Pinpoint the cell where the given text exists, returning its [x, y] midpoint coordinate. 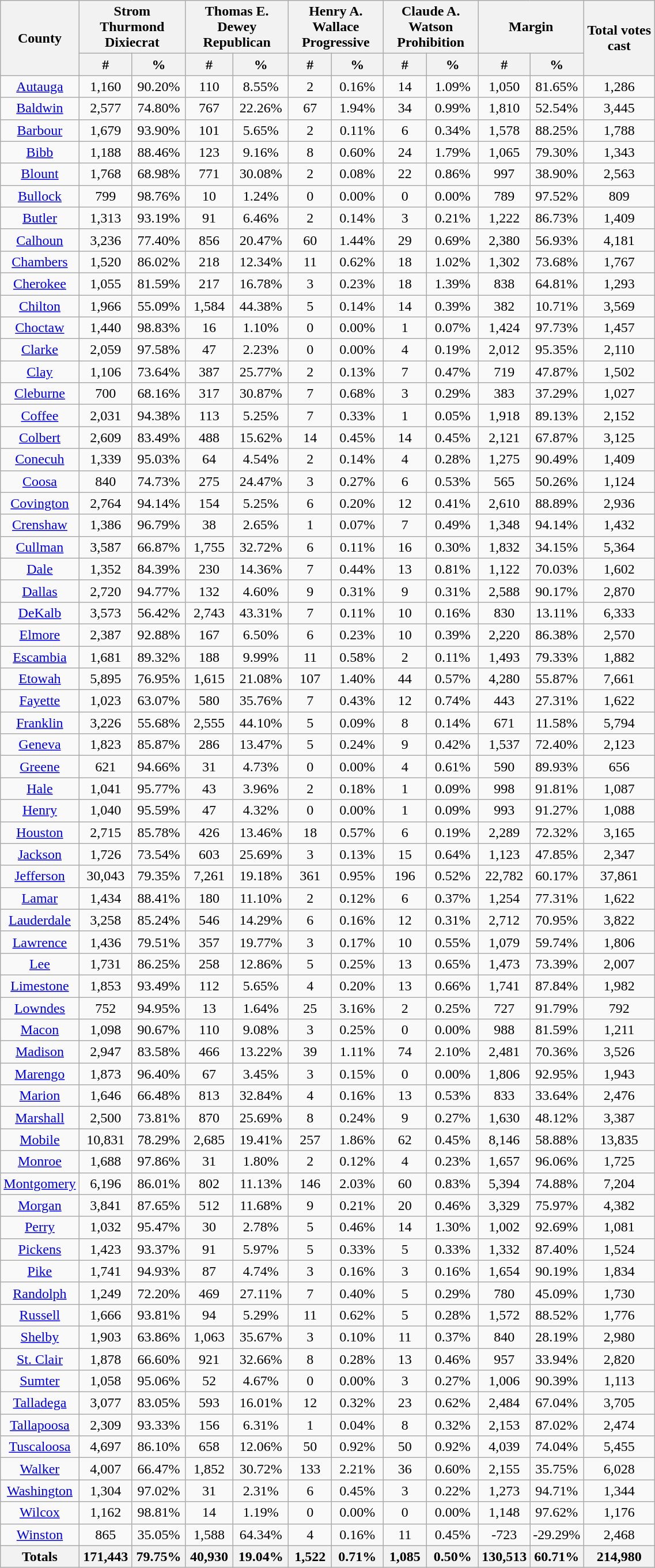
72.20% [158, 1293]
865 [105, 1535]
5,364 [619, 547]
Dale [40, 569]
Monroe [40, 1162]
1,058 [105, 1381]
3,569 [619, 306]
1,113 [619, 1381]
87.84% [556, 986]
11.58% [556, 723]
1,065 [505, 152]
0.71% [357, 1556]
95.06% [158, 1381]
5,895 [105, 679]
1,106 [105, 372]
91.79% [556, 1008]
Walker [40, 1469]
0.47% [453, 372]
6,333 [619, 613]
2,936 [619, 503]
3,841 [105, 1205]
4.74% [261, 1271]
55.87% [556, 679]
1,302 [505, 262]
1.24% [261, 196]
4,181 [619, 240]
94 [210, 1315]
6.50% [261, 635]
98.76% [158, 196]
86.10% [158, 1447]
-723 [505, 1535]
382 [505, 306]
70.36% [556, 1052]
1,768 [105, 174]
957 [505, 1359]
Baldwin [40, 108]
72.32% [556, 832]
Dallas [40, 591]
34 [405, 108]
1,352 [105, 569]
88.89% [556, 503]
1,344 [619, 1491]
217 [210, 284]
2,980 [619, 1337]
2,153 [505, 1425]
89.93% [556, 767]
94.66% [158, 767]
132 [210, 591]
48.12% [556, 1118]
2,110 [619, 350]
62 [405, 1140]
2.65% [261, 525]
73.39% [556, 964]
Fayette [40, 701]
1,040 [105, 811]
1,348 [505, 525]
1,834 [619, 1271]
1,122 [505, 569]
2,500 [105, 1118]
Etowah [40, 679]
83.49% [158, 438]
35.75% [556, 1469]
Lee [40, 964]
3,822 [619, 920]
Thomas E. DeweyRepublican [237, 27]
1,810 [505, 108]
0.81% [453, 569]
Henry A. WallaceProgressive [336, 27]
74.80% [158, 108]
16.78% [261, 284]
3,526 [619, 1052]
0.86% [453, 174]
Margin [531, 27]
2,743 [210, 613]
1,440 [105, 328]
3,165 [619, 832]
214,980 [619, 1556]
19.18% [261, 876]
44 [405, 679]
58.88% [556, 1140]
1,502 [619, 372]
767 [210, 108]
73.68% [556, 262]
2,720 [105, 591]
44.38% [261, 306]
30,043 [105, 876]
2,059 [105, 350]
1,085 [405, 1556]
2.78% [261, 1227]
14.36% [261, 569]
0.74% [453, 701]
Bibb [40, 152]
196 [405, 876]
33.64% [556, 1096]
4.54% [261, 459]
Jefferson [40, 876]
1,853 [105, 986]
1,776 [619, 1315]
27.11% [261, 1293]
0.68% [357, 394]
67.87% [556, 438]
1,275 [505, 459]
88.41% [158, 898]
2,820 [619, 1359]
89.32% [158, 657]
Claude A. WatsonProhibition [431, 27]
1,522 [310, 1556]
93.33% [158, 1425]
88.25% [556, 130]
37.29% [556, 394]
257 [310, 1140]
780 [505, 1293]
Tuscaloosa [40, 1447]
2,610 [505, 503]
1.39% [453, 284]
0.17% [357, 942]
Geneva [40, 745]
94.95% [158, 1008]
1,124 [619, 481]
2,764 [105, 503]
1,343 [619, 152]
9.99% [261, 657]
3,236 [105, 240]
1.19% [261, 1513]
15.62% [261, 438]
154 [210, 503]
Franklin [40, 723]
3,573 [105, 613]
546 [210, 920]
1,788 [619, 130]
81.65% [556, 86]
671 [505, 723]
1,943 [619, 1074]
88.46% [158, 152]
1,882 [619, 657]
0.42% [453, 745]
1.02% [453, 262]
4.60% [261, 591]
1,081 [619, 1227]
3,226 [105, 723]
1,457 [619, 328]
Autauga [40, 86]
1,339 [105, 459]
146 [310, 1183]
593 [210, 1403]
1,982 [619, 986]
47.85% [556, 854]
90.39% [556, 1381]
1,615 [210, 679]
1,160 [105, 86]
856 [210, 240]
357 [210, 942]
3.96% [261, 789]
1,386 [105, 525]
Shelby [40, 1337]
66.47% [158, 1469]
94.77% [158, 591]
Randolph [40, 1293]
1,424 [505, 328]
59.74% [556, 942]
Mobile [40, 1140]
13.11% [556, 613]
0.18% [357, 789]
2,712 [505, 920]
75.97% [556, 1205]
24 [405, 152]
87 [210, 1271]
2,555 [210, 723]
63.86% [158, 1337]
96.40% [158, 1074]
2,387 [105, 635]
1,666 [105, 1315]
658 [210, 1447]
98.81% [158, 1513]
66.48% [158, 1096]
Cherokee [40, 284]
0.49% [453, 525]
52.54% [556, 108]
1,123 [505, 854]
85.24% [158, 920]
426 [210, 832]
719 [505, 372]
5,394 [505, 1183]
25.77% [261, 372]
1,087 [619, 789]
1.86% [357, 1140]
1,584 [210, 306]
73.64% [158, 372]
1,537 [505, 745]
0.50% [453, 1556]
112 [210, 986]
1,211 [619, 1030]
70.95% [556, 920]
4.67% [261, 1381]
2,481 [505, 1052]
29 [405, 240]
92.95% [556, 1074]
1,436 [105, 942]
Macon [40, 1030]
0.65% [453, 964]
5,794 [619, 723]
Washington [40, 1491]
11.68% [261, 1205]
Lawrence [40, 942]
9.16% [261, 152]
30.72% [261, 1469]
1,688 [105, 1162]
97.58% [158, 350]
13,835 [619, 1140]
4,280 [505, 679]
1,006 [505, 1381]
39 [310, 1052]
79.35% [158, 876]
838 [505, 284]
Marshall [40, 1118]
1,188 [105, 152]
1,222 [505, 218]
60.17% [556, 876]
2.21% [357, 1469]
30.87% [261, 394]
0.61% [453, 767]
2,123 [619, 745]
10,831 [105, 1140]
85.87% [158, 745]
1,293 [619, 284]
96.06% [556, 1162]
97.52% [556, 196]
36 [405, 1469]
101 [210, 130]
56.93% [556, 240]
1,473 [505, 964]
6,196 [105, 1183]
79.51% [158, 942]
Sumter [40, 1381]
2,588 [505, 591]
2,715 [105, 832]
72.40% [556, 745]
1,032 [105, 1227]
60.71% [556, 1556]
5.97% [261, 1249]
78.29% [158, 1140]
86.02% [158, 262]
4,382 [619, 1205]
2,380 [505, 240]
97.86% [158, 1162]
2,031 [105, 416]
0.04% [357, 1425]
0.66% [453, 986]
92.69% [556, 1227]
2,220 [505, 635]
10.71% [556, 306]
19.04% [261, 1556]
1,679 [105, 130]
383 [505, 394]
1.80% [261, 1162]
1,852 [210, 1469]
133 [310, 1469]
0.41% [453, 503]
38.90% [556, 174]
20.47% [261, 240]
90.19% [556, 1271]
90.67% [158, 1030]
Montgomery [40, 1183]
2.03% [357, 1183]
1,630 [505, 1118]
0.44% [357, 569]
12.06% [261, 1447]
317 [210, 394]
95.59% [158, 811]
993 [505, 811]
St. Clair [40, 1359]
52 [210, 1381]
22 [405, 174]
37,861 [619, 876]
1,434 [105, 898]
67.04% [556, 1403]
2,468 [619, 1535]
32.66% [261, 1359]
97.73% [556, 328]
32.72% [261, 547]
2,947 [105, 1052]
4.32% [261, 811]
7,261 [210, 876]
1,578 [505, 130]
93.19% [158, 218]
286 [210, 745]
-29.29% [556, 1535]
32.84% [261, 1096]
Calhoun [40, 240]
22,782 [505, 876]
2.31% [261, 1491]
27.31% [556, 701]
87.65% [158, 1205]
92.88% [158, 635]
20 [405, 1205]
6.46% [261, 218]
0.08% [357, 174]
1,767 [619, 262]
79.30% [556, 152]
DeKalb [40, 613]
1.10% [261, 328]
830 [505, 613]
2,155 [505, 1469]
Bullock [40, 196]
3,258 [105, 920]
8.55% [261, 86]
55.09% [158, 306]
771 [210, 174]
Chambers [40, 262]
387 [210, 372]
3,705 [619, 1403]
6,028 [619, 1469]
1,873 [105, 1074]
68.98% [158, 174]
1,903 [105, 1337]
23 [405, 1403]
789 [505, 196]
833 [505, 1096]
2,685 [210, 1140]
35.67% [261, 1337]
Marion [40, 1096]
2,870 [619, 591]
25 [310, 1008]
488 [210, 438]
Escambia [40, 657]
Elmore [40, 635]
0.05% [453, 416]
76.95% [158, 679]
73.54% [158, 854]
1,079 [505, 942]
45.09% [556, 1293]
2,289 [505, 832]
1,088 [619, 811]
86.73% [556, 218]
93.90% [158, 130]
3,077 [105, 1403]
0.52% [453, 876]
Marengo [40, 1074]
35.76% [261, 701]
Tallapoosa [40, 1425]
0.55% [453, 942]
4,039 [505, 1447]
1.09% [453, 86]
95.77% [158, 789]
Pike [40, 1271]
55.68% [158, 723]
Clay [40, 372]
44.10% [261, 723]
93.49% [158, 986]
30.08% [261, 174]
0.43% [357, 701]
1.40% [357, 679]
0.22% [453, 1491]
74 [405, 1052]
1,681 [105, 657]
1,041 [105, 789]
130,513 [505, 1556]
90.20% [158, 86]
35.05% [158, 1535]
Covington [40, 503]
1,148 [505, 1513]
1,023 [105, 701]
56.42% [158, 613]
93.37% [158, 1249]
123 [210, 152]
40,930 [210, 1556]
79.75% [158, 1556]
1.30% [453, 1227]
1.94% [357, 108]
792 [619, 1008]
38 [210, 525]
19.77% [261, 942]
1,493 [505, 657]
752 [105, 1008]
1,878 [105, 1359]
Clarke [40, 350]
74.04% [556, 1447]
2,474 [619, 1425]
Houston [40, 832]
66.87% [158, 547]
84.39% [158, 569]
83.05% [158, 1403]
466 [210, 1052]
443 [505, 701]
1,725 [619, 1162]
218 [210, 262]
2,007 [619, 964]
5.29% [261, 1315]
11.13% [261, 1183]
91.27% [556, 811]
19.41% [261, 1140]
2,563 [619, 174]
7,204 [619, 1183]
2,347 [619, 854]
43.31% [261, 613]
230 [210, 569]
1,063 [210, 1337]
3,329 [505, 1205]
2,012 [505, 350]
Total votes cast [619, 38]
70.03% [556, 569]
Cullman [40, 547]
1,304 [105, 1491]
1.64% [261, 1008]
113 [210, 416]
621 [105, 767]
0.30% [453, 547]
1,918 [505, 416]
2,121 [505, 438]
77.40% [158, 240]
90.17% [556, 591]
107 [310, 679]
1.11% [357, 1052]
95.47% [158, 1227]
1,332 [505, 1249]
1,755 [210, 547]
1,002 [505, 1227]
Limestone [40, 986]
Jackson [40, 854]
Winston [40, 1535]
3,125 [619, 438]
97.62% [556, 1513]
County [40, 38]
33.94% [556, 1359]
34.15% [556, 547]
1,572 [505, 1315]
89.13% [556, 416]
565 [505, 481]
Butler [40, 218]
167 [210, 635]
Totals [40, 1556]
6.31% [261, 1425]
3.45% [261, 1074]
258 [210, 964]
68.16% [158, 394]
64.81% [556, 284]
361 [310, 876]
98.83% [158, 328]
1,055 [105, 284]
1,588 [210, 1535]
171,443 [105, 1556]
1,050 [505, 86]
13.46% [261, 832]
1,254 [505, 898]
94.38% [158, 416]
3,587 [105, 547]
94.71% [556, 1491]
3,445 [619, 108]
1,823 [105, 745]
1,432 [619, 525]
1.79% [453, 152]
Perry [40, 1227]
603 [210, 854]
1,313 [105, 218]
2,476 [619, 1096]
0.64% [453, 854]
727 [505, 1008]
74.73% [158, 481]
Chilton [40, 306]
79.33% [556, 657]
66.60% [158, 1359]
95.03% [158, 459]
74.88% [556, 1183]
2,570 [619, 635]
0.40% [357, 1293]
Morgan [40, 1205]
73.81% [158, 1118]
180 [210, 898]
156 [210, 1425]
1,273 [505, 1491]
Hale [40, 789]
3.16% [357, 1008]
Crenshaw [40, 525]
16.01% [261, 1403]
512 [210, 1205]
50.26% [556, 481]
Barbour [40, 130]
Russell [40, 1315]
1,966 [105, 306]
998 [505, 789]
2.23% [261, 350]
802 [210, 1183]
43 [210, 789]
Lauderdale [40, 920]
0.99% [453, 108]
1,602 [619, 569]
77.31% [556, 898]
1,731 [105, 964]
87.02% [556, 1425]
21.08% [261, 679]
1,657 [505, 1162]
Henry [40, 811]
28.19% [556, 1337]
Pickens [40, 1249]
87.40% [556, 1249]
2,152 [619, 416]
86.38% [556, 635]
0.95% [357, 876]
1,249 [105, 1293]
700 [105, 394]
1,524 [619, 1249]
95.35% [556, 350]
1.44% [357, 240]
2,484 [505, 1403]
988 [505, 1030]
Coosa [40, 481]
86.01% [158, 1183]
1,730 [619, 1293]
2,609 [105, 438]
22.26% [261, 108]
90.49% [556, 459]
Greene [40, 767]
813 [210, 1096]
93.81% [158, 1315]
0.15% [357, 1074]
580 [210, 701]
0.34% [453, 130]
86.25% [158, 964]
4,697 [105, 1447]
4,007 [105, 1469]
97.02% [158, 1491]
188 [210, 657]
Coffee [40, 416]
1,423 [105, 1249]
63.07% [158, 701]
1,646 [105, 1096]
88.52% [556, 1315]
0.58% [357, 657]
47.87% [556, 372]
64.34% [261, 1535]
13.22% [261, 1052]
Lamar [40, 898]
590 [505, 767]
2.10% [453, 1052]
1,176 [619, 1513]
Choctaw [40, 328]
13.47% [261, 745]
799 [105, 196]
24.47% [261, 481]
Strom ThurmondDixiecrat [132, 27]
Lowndes [40, 1008]
0.83% [453, 1183]
1,162 [105, 1513]
870 [210, 1118]
64 [210, 459]
Wilcox [40, 1513]
94.93% [158, 1271]
1,520 [105, 262]
Cleburne [40, 394]
1,726 [105, 854]
3,387 [619, 1118]
5,455 [619, 1447]
656 [619, 767]
921 [210, 1359]
14.29% [261, 920]
85.78% [158, 832]
7,661 [619, 679]
12.34% [261, 262]
Colbert [40, 438]
2,577 [105, 108]
997 [505, 174]
809 [619, 196]
0.69% [453, 240]
1,027 [619, 394]
Madison [40, 1052]
96.79% [158, 525]
15 [405, 854]
4.73% [261, 767]
469 [210, 1293]
Conecuh [40, 459]
8,146 [505, 1140]
2,309 [105, 1425]
9.08% [261, 1030]
30 [210, 1227]
11.10% [261, 898]
12.86% [261, 964]
0.10% [357, 1337]
91.81% [556, 789]
1,654 [505, 1271]
83.58% [158, 1052]
Talladega [40, 1403]
Blount [40, 174]
1,286 [619, 86]
275 [210, 481]
1,098 [105, 1030]
1,832 [505, 547]
